Capture the cell that displays the provided text and extract its [X, Y] central coordinate. 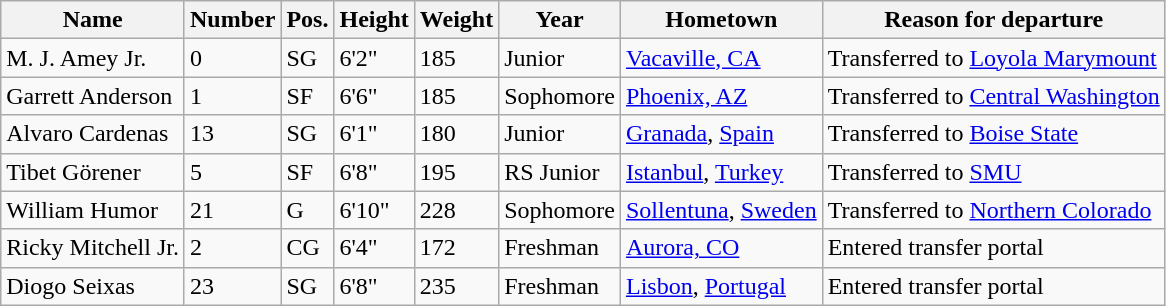
2 [232, 248]
Height [374, 20]
1 [232, 96]
Weight [456, 20]
195 [456, 172]
Transferred to Boise State [994, 134]
Aurora, CO [721, 248]
23 [232, 286]
6'2" [374, 58]
M. J. Amey Jr. [93, 58]
Granada, Spain [721, 134]
G [308, 210]
Vacaville, CA [721, 58]
6'6" [374, 96]
21 [232, 210]
Diogo Seixas [93, 286]
Ricky Mitchell Jr. [93, 248]
Transferred to SMU [994, 172]
Name [93, 20]
180 [456, 134]
Number [232, 20]
Tibet Görener [93, 172]
Alvaro Cardenas [93, 134]
William Humor [93, 210]
Phoenix, AZ [721, 96]
228 [456, 210]
Istanbul, Turkey [721, 172]
Sollentuna, Sweden [721, 210]
6'4" [374, 248]
Pos. [308, 20]
0 [232, 58]
Lisbon, Portugal [721, 286]
6'1" [374, 134]
Year [560, 20]
Reason for departure [994, 20]
5 [232, 172]
172 [456, 248]
Hometown [721, 20]
RS Junior [560, 172]
Transferred to Northern Colorado [994, 210]
6'10" [374, 210]
235 [456, 286]
Garrett Anderson [93, 96]
CG [308, 248]
13 [232, 134]
Transferred to Loyola Marymount [994, 58]
Transferred to Central Washington [994, 96]
